For the text-containing cell, return its midpoint in [X, Y] coordinate format. 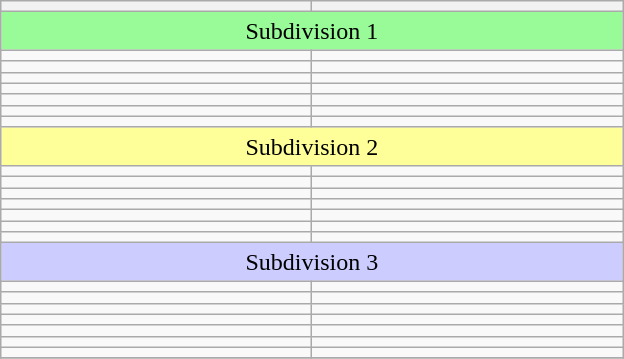
Subdivision 2 [312, 146]
Subdivision 1 [312, 31]
Subdivision 3 [312, 262]
